Output the [x, y] coordinate of the center of the cell containing the given text.  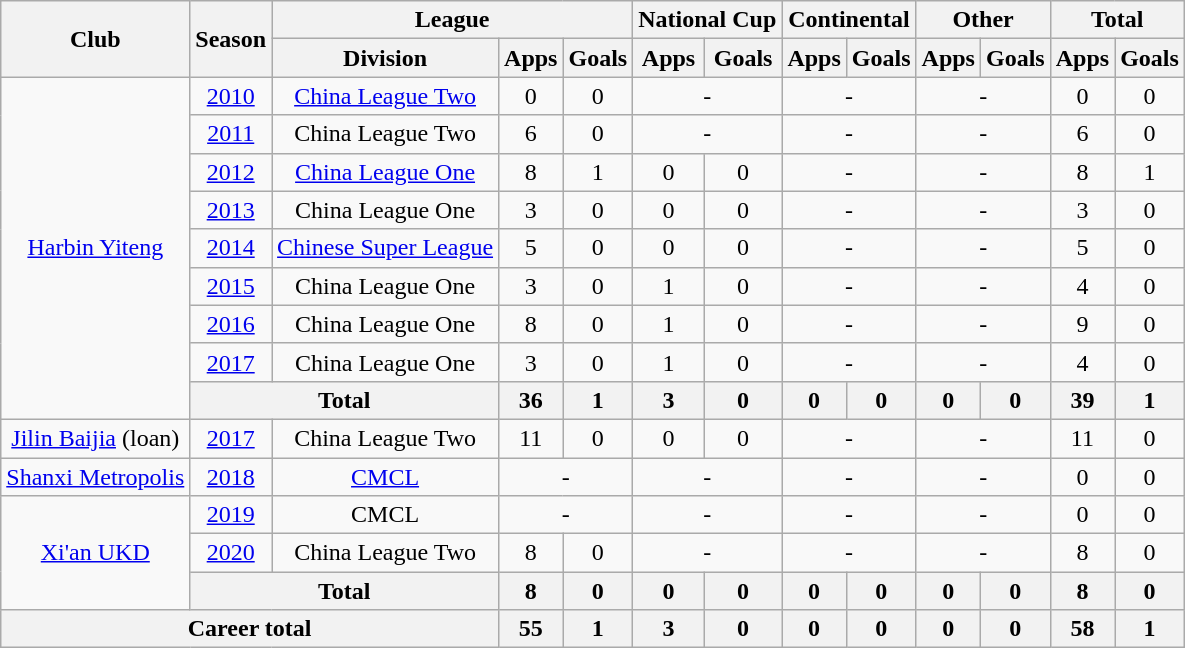
2012 [231, 172]
2016 [231, 324]
Career total [250, 629]
2018 [231, 477]
League [452, 20]
Xi'an UKD [96, 553]
Continental [849, 20]
2020 [231, 553]
39 [1082, 400]
2015 [231, 286]
Other [983, 20]
2019 [231, 515]
55 [531, 629]
58 [1082, 629]
2013 [231, 210]
2014 [231, 248]
Season [231, 39]
9 [1082, 324]
Jilin Baijia (loan) [96, 438]
Chinese Super League [386, 248]
Division [386, 58]
Harbin Yiteng [96, 248]
Shanxi Metropolis [96, 477]
2011 [231, 134]
Club [96, 39]
National Cup [708, 20]
36 [531, 400]
2010 [231, 96]
